For the text-containing cell, return its midpoint in (X, Y) coordinate format. 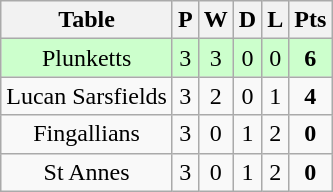
Table (87, 20)
P (185, 20)
Lucan Sarsfields (87, 96)
4 (310, 96)
Plunketts (87, 58)
L (276, 20)
D (247, 20)
W (216, 20)
St Annes (87, 172)
6 (310, 58)
Pts (310, 20)
Fingallians (87, 134)
